Find where the given text appears and provide that cell's center as (x, y) coordinate. 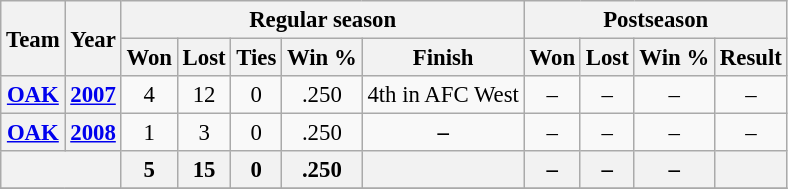
Ties (256, 58)
12 (204, 95)
1 (149, 133)
4 (149, 95)
Team (33, 38)
2007 (93, 95)
Regular season (322, 20)
15 (204, 170)
2008 (93, 133)
Finish (443, 58)
3 (204, 133)
Result (752, 58)
5 (149, 170)
Year (93, 38)
Postseason (656, 20)
4th in AFC West (443, 95)
